Find where the given text appears and provide that cell's center as (X, Y) coordinate. 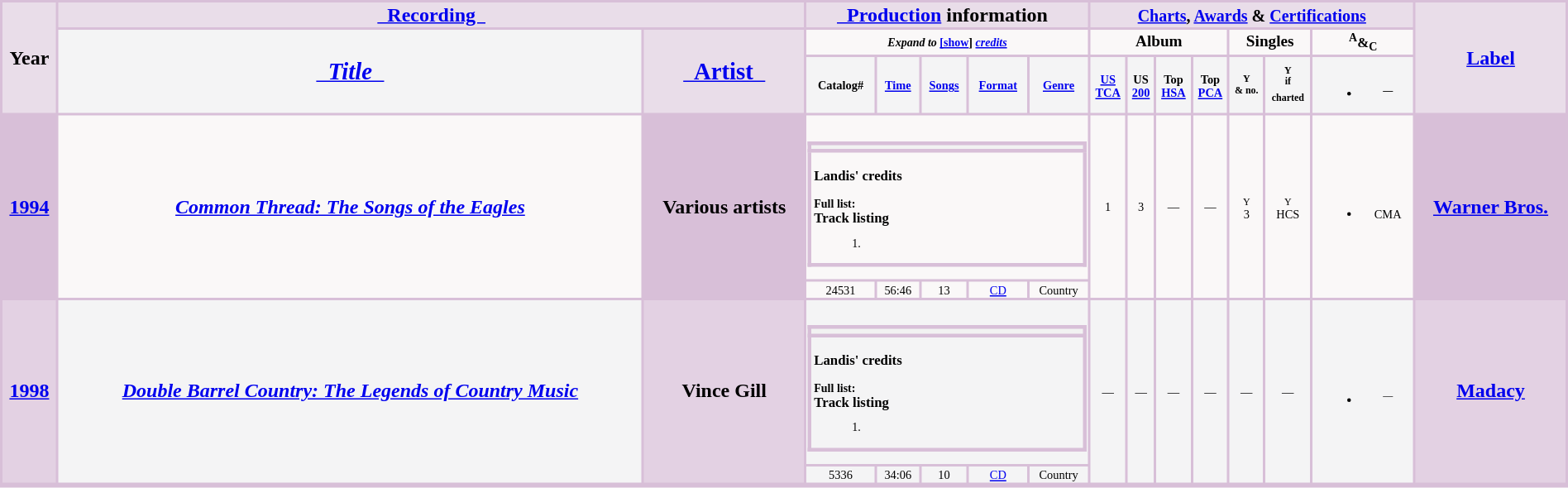
Expand to [show] credits (947, 42)
Genre (1059, 85)
Catalog# (840, 85)
1 (1107, 207)
Common Thread: The Songs of the Eagles (351, 207)
US200 (1141, 85)
5336 (840, 475)
10 (944, 475)
24531 (840, 290)
Y& no. (1246, 85)
Songs (944, 85)
TopHSA (1173, 85)
Label (1490, 58)
Various artists (724, 207)
Y3 (1246, 207)
1998 (30, 391)
1994 (30, 207)
Recording (432, 15)
USTCA (1107, 85)
Production information (947, 15)
Artist (724, 71)
CMA (1363, 207)
TopPCA (1211, 85)
Singles (1270, 42)
Format (998, 85)
3 (1141, 207)
Vince Gill (724, 391)
Double Barrel Country: The Legends of Country Music (351, 391)
Madacy (1490, 391)
Time (898, 85)
Warner Bros. (1490, 207)
56:46 (898, 290)
13 (944, 290)
Album (1159, 42)
Yifcharted (1288, 85)
34:06 (898, 475)
Year (30, 58)
Charts, Awards & Certifications (1252, 15)
YHCS (1288, 207)
A&C (1363, 42)
Title (351, 71)
